Identify which cell holds the provided text, then report its (x, y) central coordinate. 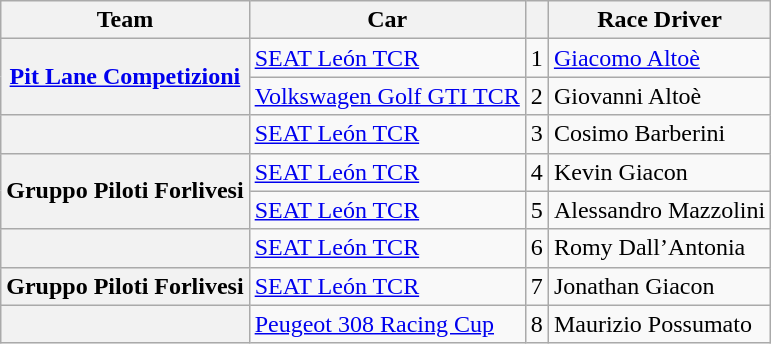
Pit Lane Competizioni (125, 77)
Peugeot 308 Racing Cup (387, 324)
6 (536, 248)
Romy Dall’Antonia (659, 248)
Cosimo Barberini (659, 134)
8 (536, 324)
Car (387, 20)
Jonathan Giacon (659, 286)
Team (125, 20)
Giovanni Altoè (659, 96)
Race Driver (659, 20)
3 (536, 134)
Alessandro Mazzolini (659, 210)
Kevin Giacon (659, 172)
5 (536, 210)
Volkswagen Golf GTI TCR (387, 96)
7 (536, 286)
4 (536, 172)
2 (536, 96)
1 (536, 58)
Maurizio Possumato (659, 324)
Giacomo Altoè (659, 58)
